Determine the (x, y) coordinate at the center of the cell enclosing the given text.  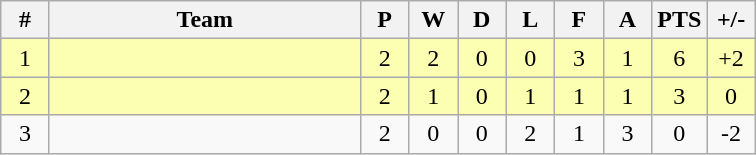
A (628, 20)
PTS (680, 20)
L (530, 20)
F (580, 20)
6 (680, 58)
+/- (732, 20)
Team (204, 20)
D (482, 20)
# (26, 20)
+2 (732, 58)
P (384, 20)
W (434, 20)
-2 (732, 134)
